Capture the cell that displays the provided text and extract its [X, Y] central coordinate. 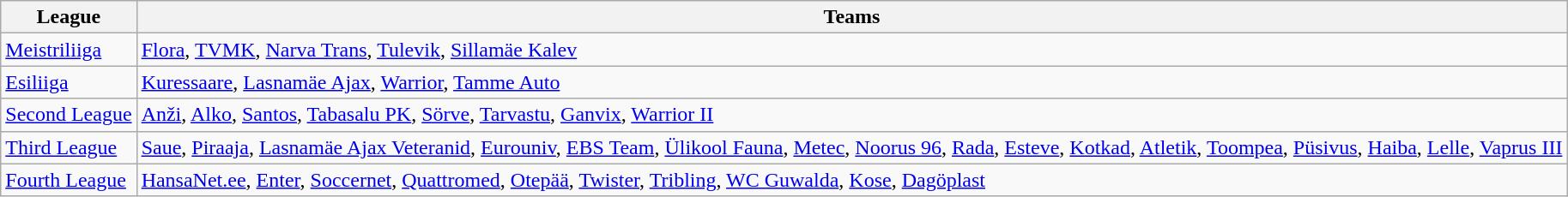
Fourth League [69, 180]
Kuressaare, Lasnamäe Ajax, Warrior, Tamme Auto [851, 82]
Second League [69, 115]
HansaNet.ee, Enter, Soccernet, Quattromed, Otepää, Twister, Tribling, WC Guwalda, Kose, Dagöplast [851, 180]
League [69, 17]
Esiliiga [69, 82]
Meistriliiga [69, 50]
Flora, TVMK, Narva Trans, Tulevik, Sillamäe Kalev [851, 50]
Third League [69, 147]
Teams [851, 17]
Anži, Alko, Santos, Tabasalu PK, Sörve, Tarvastu, Ganvix, Warrior II [851, 115]
